Return (x, y) of the center of cell containing provided text 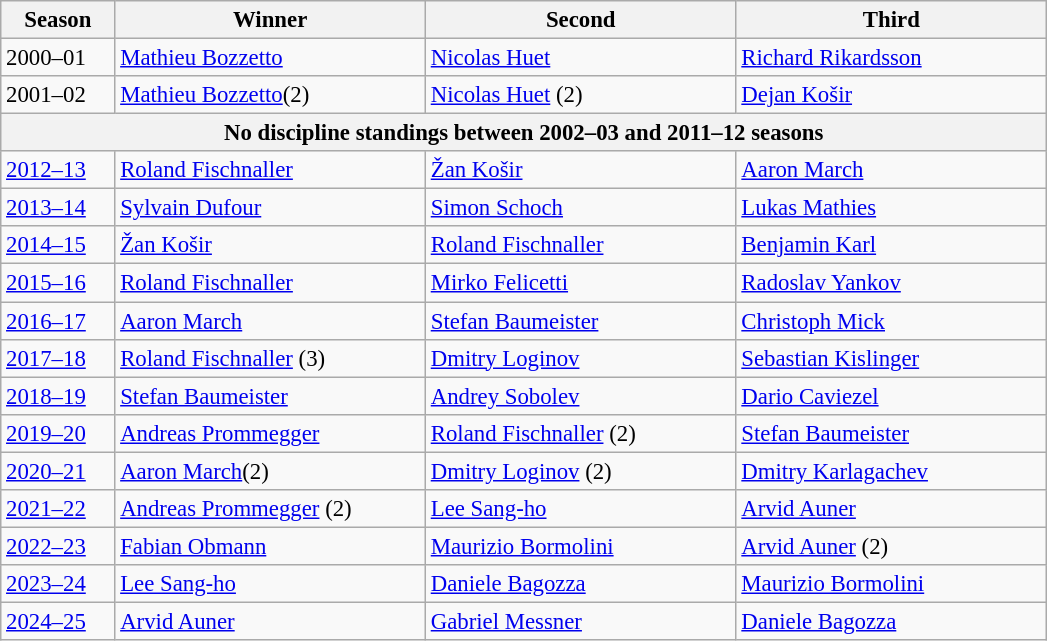
2013–14 (58, 208)
Mathieu Bozzetto(2) (270, 95)
Andreas Prommegger (2) (270, 509)
2024–25 (58, 621)
Dmitry Karlagachev (892, 471)
Nicolas Huet (2) (580, 95)
Arvid Auner (2) (892, 546)
Sebastian Kislinger (892, 358)
Roland Fischnaller (2) (580, 433)
Andrey Sobolev (580, 396)
Dejan Košir (892, 95)
Dario Caviezel (892, 396)
2017–18 (58, 358)
2012–13 (58, 170)
Second (580, 20)
Gabriel Messner (580, 621)
Andreas Prommegger (270, 433)
2016–17 (58, 321)
Lukas Mathies (892, 208)
Mirko Felicetti (580, 283)
2019–20 (58, 433)
Radoslav Yankov (892, 283)
Nicolas Huet (580, 58)
Dmitry Loginov (580, 358)
Season (58, 20)
2001–02 (58, 95)
2015–16 (58, 283)
Aaron March(2) (270, 471)
Richard Rikardsson (892, 58)
Fabian Obmann (270, 546)
2021–22 (58, 509)
Dmitry Loginov (2) (580, 471)
2020–21 (58, 471)
Christoph Mick (892, 321)
No discipline standings between 2002–03 and 2011–12 seasons (524, 133)
Roland Fischnaller (3) (270, 358)
Sylvain Dufour (270, 208)
Third (892, 20)
Simon Schoch (580, 208)
Benjamin Karl (892, 245)
2000–01 (58, 58)
2022–23 (58, 546)
Mathieu Bozzetto (270, 58)
Winner (270, 20)
2023–24 (58, 584)
2014–15 (58, 245)
2018–19 (58, 396)
